Detect which cell encompasses the target text, then output its [X, Y] center coordinate. 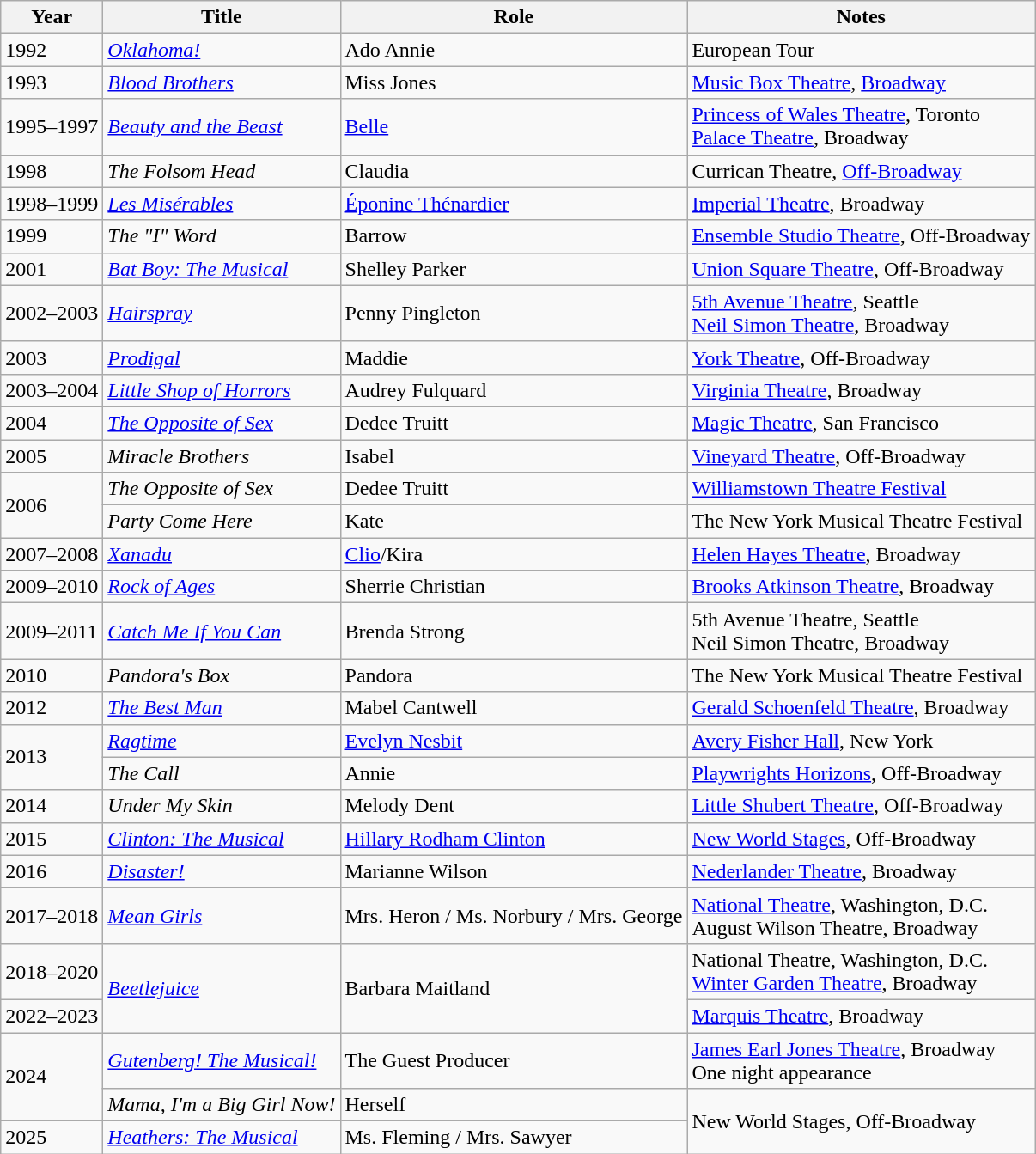
Currican Theatre, Off-Broadway [861, 171]
2017–2018 [52, 916]
Catch Me If You Can [222, 631]
The Folsom Head [222, 171]
2014 [52, 806]
2018–2020 [52, 971]
2016 [52, 871]
2005 [52, 456]
1999 [52, 236]
Melody Dent [514, 806]
Oklahoma! [222, 50]
Mrs. Heron / Ms. Norbury / Mrs. George [514, 916]
Imperial Theatre, Broadway [861, 204]
Barbara Maitland [514, 988]
Mama, I'm a Big Girl Now! [222, 1105]
Blood Brothers [222, 82]
National Theatre, Washington, D.C.Winter Garden Theatre, Broadway [861, 971]
Hairspray [222, 313]
The Best Man [222, 708]
1993 [52, 82]
Vineyard Theatre, Off-Broadway [861, 456]
Evelyn Nesbit [514, 741]
James Earl Jones Theatre, BroadwayOne night appearance [861, 1060]
Marquis Theatre, Broadway [861, 1016]
1998–1999 [52, 204]
National Theatre, Washington, D.C.August Wilson Theatre, Broadway [861, 916]
2015 [52, 839]
Claudia [514, 171]
Party Come Here [222, 522]
2007–2008 [52, 554]
Herself [514, 1105]
European Tour [861, 50]
2022–2023 [52, 1016]
2004 [52, 423]
Isabel [514, 456]
2006 [52, 505]
Marianne Wilson [514, 871]
Nederlander Theatre, Broadway [861, 871]
Under My Skin [222, 806]
The "I" Word [222, 236]
Magic Theatre, San Francisco [861, 423]
Pandora's Box [222, 675]
Sherrie Christian [514, 587]
Helen Hayes Theatre, Broadway [861, 554]
Beauty and the Beast [222, 127]
Miracle Brothers [222, 456]
Brenda Strong [514, 631]
1992 [52, 50]
Brooks Atkinson Theatre, Broadway [861, 587]
1998 [52, 171]
Heathers: The Musical [222, 1138]
Ragtime [222, 741]
Miss Jones [514, 82]
2012 [52, 708]
Xanadu [222, 554]
Disaster! [222, 871]
2025 [52, 1138]
Mabel Cantwell [514, 708]
Little Shubert Theatre, Off-Broadway [861, 806]
Pandora [514, 675]
2013 [52, 757]
Rock of Ages [222, 587]
Bat Boy: The Musical [222, 269]
Music Box Theatre, Broadway [861, 82]
Year [52, 17]
Mean Girls [222, 916]
Virginia Theatre, Broadway [861, 390]
Role [514, 17]
Playwrights Horizons, Off-Broadway [861, 773]
2003 [52, 357]
2010 [52, 675]
Kate [514, 522]
Ado Annie [514, 50]
Clinton: The Musical [222, 839]
Les Misérables [222, 204]
Annie [514, 773]
Belle [514, 127]
York Theatre, Off-Broadway [861, 357]
Prodigal [222, 357]
Union Square Theatre, Off-Broadway [861, 269]
2001 [52, 269]
Ensemble Studio Theatre, Off-Broadway [861, 236]
The Call [222, 773]
Williamstown Theatre Festival [861, 489]
Princess of Wales Theatre, TorontoPalace Theatre, Broadway [861, 127]
1995–1997 [52, 127]
Avery Fisher Hall, New York [861, 741]
Maddie [514, 357]
Notes [861, 17]
Ms. Fleming / Mrs. Sawyer [514, 1138]
2024 [52, 1078]
Clio/Kira [514, 554]
2003–2004 [52, 390]
Gutenberg! The Musical! [222, 1060]
Audrey Fulquard [514, 390]
The Guest Producer [514, 1060]
Little Shop of Horrors [222, 390]
Beetlejuice [222, 988]
Éponine Thénardier [514, 204]
Hillary Rodham Clinton [514, 839]
2002–2003 [52, 313]
Shelley Parker [514, 269]
Gerald Schoenfeld Theatre, Broadway [861, 708]
2009–2011 [52, 631]
Barrow [514, 236]
Title [222, 17]
Penny Pingleton [514, 313]
2009–2010 [52, 587]
